Output the (X, Y) coordinate of the center of the cell containing the given text.  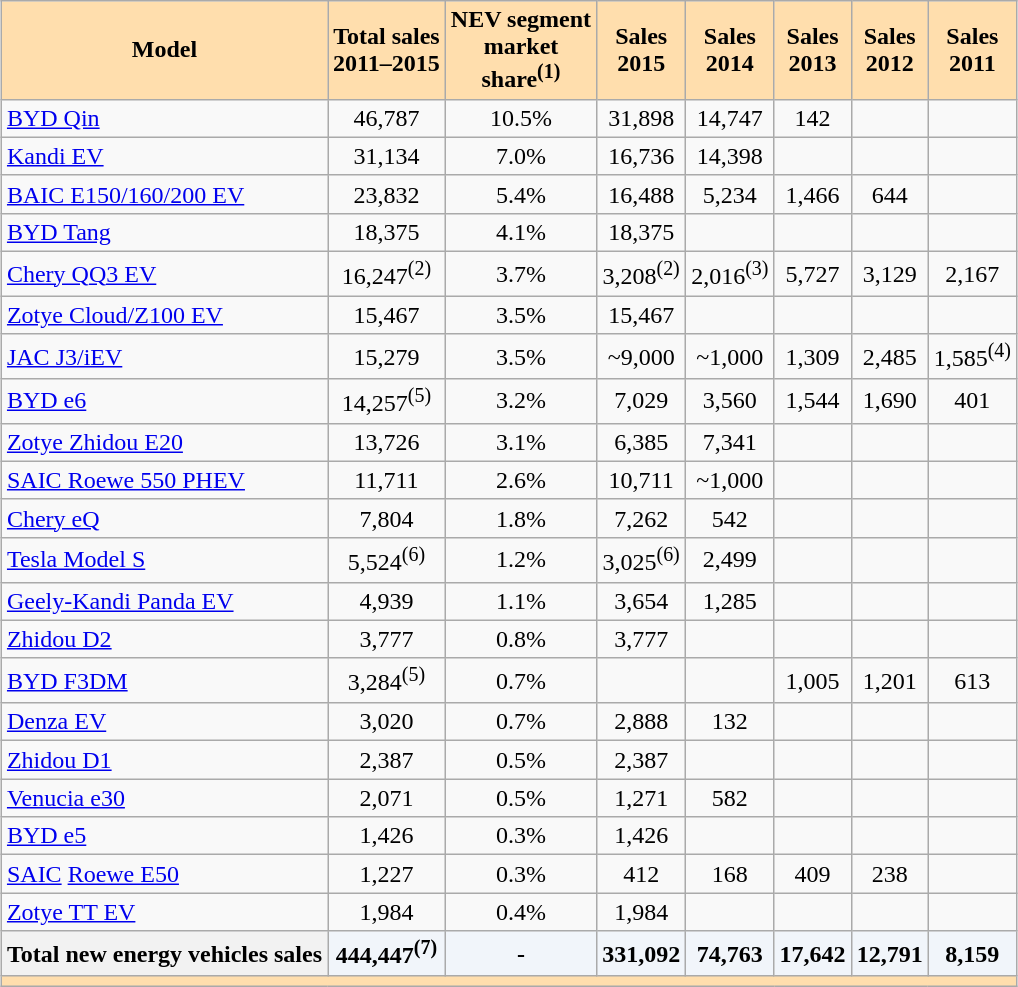
Total sales 2011–2015 (387, 50)
Venucia e30 (164, 798)
Zhidou D1 (164, 760)
~9,000 (642, 356)
Zotye Zhidou E20 (164, 442)
168 (730, 874)
2,071 (387, 798)
1,285 (730, 601)
444,447(7) (387, 954)
2.6% (520, 480)
Sales2015 (642, 50)
BYD F3DM (164, 680)
Chery QQ3 EV (164, 274)
7,029 (642, 402)
11,711 (387, 480)
10,711 (642, 480)
3.1% (520, 442)
1,227 (387, 874)
1,585(4) (972, 356)
16,247(2) (387, 274)
238 (890, 874)
542 (730, 518)
14,398 (730, 156)
Total new energy vehicles sales (164, 954)
2,888 (642, 722)
Zotye TT EV (164, 912)
BYD e5 (164, 836)
401 (972, 402)
17,642 (812, 954)
7,341 (730, 442)
Chery eQ (164, 518)
SAIC Roewe 550 PHEV (164, 480)
46,787 (387, 118)
644 (890, 194)
1.2% (520, 560)
582 (730, 798)
Denza EV (164, 722)
3,560 (730, 402)
Sales2014 (730, 50)
BYD Qin (164, 118)
Geely-Kandi Panda EV (164, 601)
Sales2013 (812, 50)
1,690 (890, 402)
2,485 (890, 356)
4.1% (520, 232)
3,654 (642, 601)
613 (972, 680)
BAIC E150/160/200 EV (164, 194)
Tesla Model S (164, 560)
BYD Tang (164, 232)
5,524(6) (387, 560)
Kandi EV (164, 156)
74,763 (730, 954)
6,385 (642, 442)
7,262 (642, 518)
12,791 (890, 954)
1.8% (520, 518)
2,167 (972, 274)
5,234 (730, 194)
Zhidou D2 (164, 639)
331,092 (642, 954)
16,736 (642, 156)
1.1% (520, 601)
3.2% (520, 402)
3,284(5) (387, 680)
31,134 (387, 156)
10.5% (520, 118)
2,499 (730, 560)
BYD e6 (164, 402)
23,832 (387, 194)
7.0% (520, 156)
4,939 (387, 601)
16,488 (642, 194)
5,727 (812, 274)
Zotye Cloud/Z100 EV (164, 315)
3.7% (520, 274)
0.4% (520, 912)
NEV segmentmarketshare(1) (520, 50)
2,016(3) (730, 274)
132 (730, 722)
7,804 (387, 518)
1,005 (812, 680)
Model (164, 50)
1,309 (812, 356)
31,898 (642, 118)
3,020 (387, 722)
15,279 (387, 356)
142 (812, 118)
JAC J3/iEV (164, 356)
1,271 (642, 798)
409 (812, 874)
14,747 (730, 118)
SAIC Roewe E50 (164, 874)
1,544 (812, 402)
412 (642, 874)
- (520, 954)
8,159 (972, 954)
13,726 (387, 442)
14,257(5) (387, 402)
3,129 (890, 274)
3,208(2) (642, 274)
0.8% (520, 639)
Sales2011 (972, 50)
5.4% (520, 194)
1,466 (812, 194)
1,201 (890, 680)
Sales2012 (890, 50)
3,025(6) (642, 560)
